From the cell containing the given text, extract its center point as [x, y] coordinate. 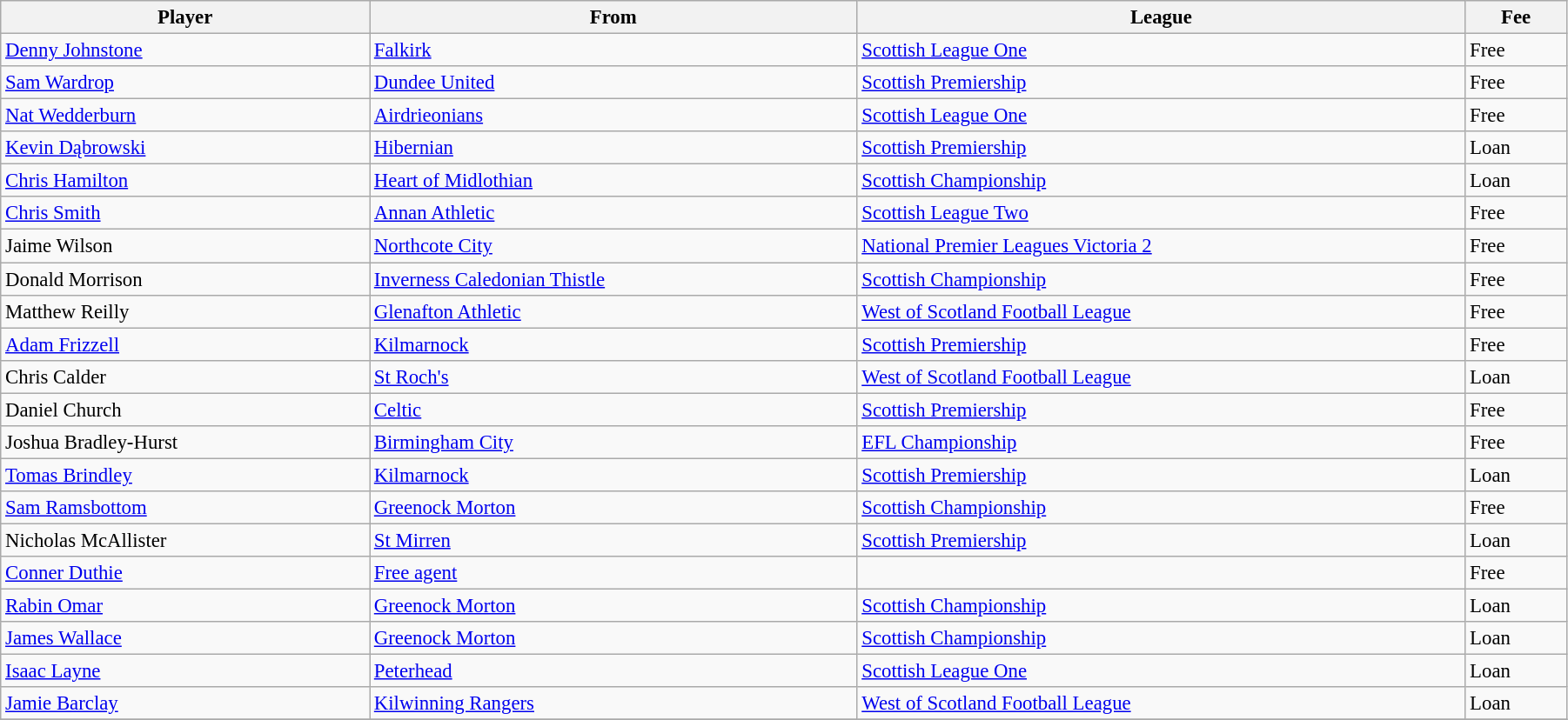
Rabin Omar [185, 606]
Denny Johnstone [185, 50]
Celtic [613, 410]
Glenafton Athletic [613, 311]
Heart of Midlothian [613, 181]
Scottish League Two [1161, 213]
Birmingham City [613, 443]
Adam Frizzell [185, 344]
Conner Duthie [185, 573]
League [1161, 17]
Nat Wedderburn [185, 116]
Isaac Layne [185, 671]
Joshua Bradley-Hurst [185, 443]
Chris Hamilton [185, 181]
Daniel Church [185, 410]
St Roch's [613, 377]
Chris Smith [185, 213]
Sam Ramsbottom [185, 508]
Jaime Wilson [185, 246]
Fee [1516, 17]
Kevin Dąbrowski [185, 148]
From [613, 17]
Chris Calder [185, 377]
Northcote City [613, 246]
Falkirk [613, 50]
Hibernian [613, 148]
Tomas Brindley [185, 475]
St Mirren [613, 540]
Sam Wardrop [185, 83]
Annan Athletic [613, 213]
Nicholas McAllister [185, 540]
Airdrieonians [613, 116]
Jamie Barclay [185, 703]
Donald Morrison [185, 279]
Kilwinning Rangers [613, 703]
Free agent [613, 573]
James Wallace [185, 638]
National Premier Leagues Victoria 2 [1161, 246]
Inverness Caledonian Thistle [613, 279]
Matthew Reilly [185, 311]
Player [185, 17]
Dundee United [613, 83]
EFL Championship [1161, 443]
Peterhead [613, 671]
